Scan for the cell matching the given text and deliver its [x, y] coordinate at center. 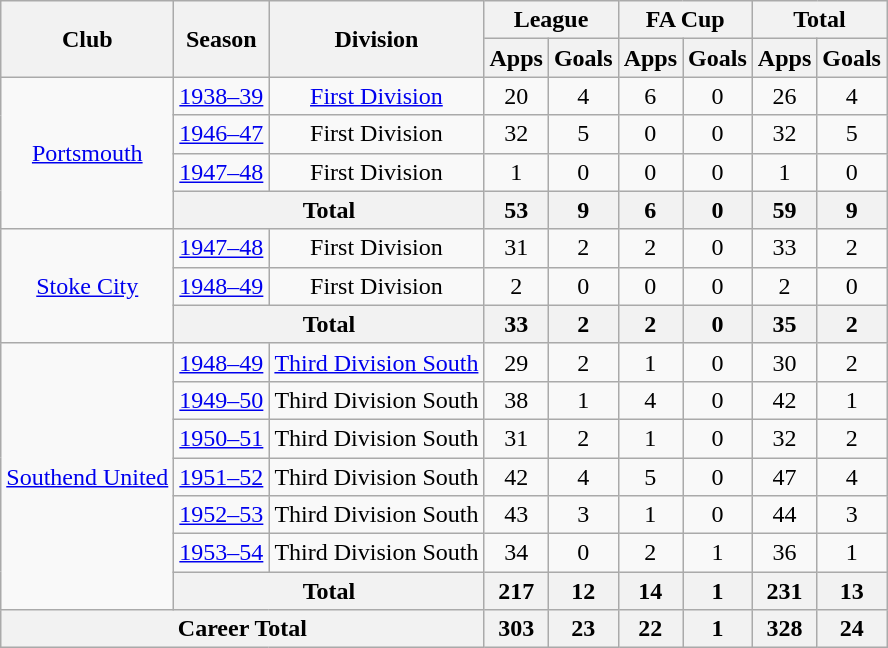
217 [516, 591]
43 [516, 515]
13 [852, 591]
Career Total [242, 629]
Stoke City [88, 286]
Southend United [88, 476]
34 [516, 553]
12 [583, 591]
1946–47 [222, 134]
1953–54 [222, 553]
35 [784, 324]
Portsmouth [88, 153]
23 [583, 629]
328 [784, 629]
303 [516, 629]
1949–50 [222, 400]
53 [516, 210]
20 [516, 96]
1938–39 [222, 96]
231 [784, 591]
47 [784, 477]
14 [650, 591]
Club [88, 39]
1950–51 [222, 438]
1952–53 [222, 515]
Division [376, 39]
29 [516, 362]
44 [784, 515]
FA Cup [685, 20]
36 [784, 553]
24 [852, 629]
26 [784, 96]
League [551, 20]
22 [650, 629]
30 [784, 362]
38 [516, 400]
Season [222, 39]
1951–52 [222, 477]
59 [784, 210]
